For the text-containing cell, return its midpoint in [x, y] coordinate format. 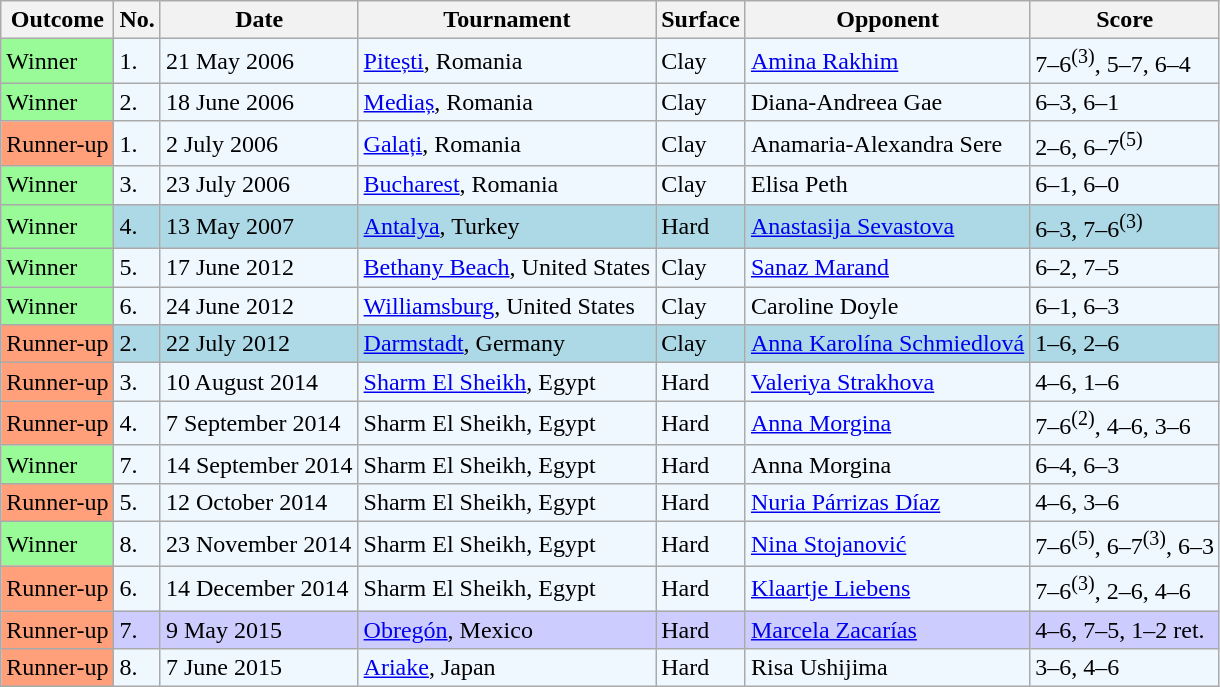
No. [137, 20]
14 September 2014 [259, 464]
Surface [701, 20]
Darmstadt, Germany [507, 344]
Opponent [887, 20]
Klaartje Liebens [887, 588]
Tournament [507, 20]
Nuria Párrizas Díaz [887, 502]
6–4, 6–3 [1125, 464]
9 May 2015 [259, 630]
6–1, 6–3 [1125, 306]
4–6, 1–6 [1125, 382]
3–6, 4–6 [1125, 668]
Diana-Andreea Gae [887, 102]
Bucharest, Romania [507, 185]
10 August 2014 [259, 382]
24 June 2012 [259, 306]
7–6(2), 4–6, 3–6 [1125, 424]
Anna Karolína Schmiedlová [887, 344]
Amina Rakhim [887, 62]
Bethany Beach, United States [507, 268]
23 November 2014 [259, 544]
17 June 2012 [259, 268]
6–3, 6–1 [1125, 102]
Caroline Doyle [887, 306]
Nina Stojanović [887, 544]
Obregón, Mexico [507, 630]
4–6, 7–5, 1–2 ret. [1125, 630]
2–6, 6–7(5) [1125, 144]
6–2, 7–5 [1125, 268]
Outcome [58, 20]
12 October 2014 [259, 502]
Ariake, Japan [507, 668]
13 May 2007 [259, 226]
1–6, 2–6 [1125, 344]
Marcela Zacarías [887, 630]
Pitești, Romania [507, 62]
7–6(3), 5–7, 6–4 [1125, 62]
Anastasija Sevastova [887, 226]
23 July 2006 [259, 185]
7 September 2014 [259, 424]
Williamsburg, United States [507, 306]
Antalya, Turkey [507, 226]
7–6(5), 6–7(3), 6–3 [1125, 544]
Valeriya Strakhova [887, 382]
Anamaria-Alexandra Sere [887, 144]
7 June 2015 [259, 668]
18 June 2006 [259, 102]
Score [1125, 20]
7–6(3), 2–6, 4–6 [1125, 588]
14 December 2014 [259, 588]
21 May 2006 [259, 62]
Date [259, 20]
6–1, 6–0 [1125, 185]
Mediaș, Romania [507, 102]
Galați, Romania [507, 144]
Risa Ushijima [887, 668]
Sanaz Marand [887, 268]
6–3, 7–6(3) [1125, 226]
4–6, 3–6 [1125, 502]
Elisa Peth [887, 185]
22 July 2012 [259, 344]
2 July 2006 [259, 144]
